Pinpoint the cell where the given text exists, returning its [x, y] midpoint coordinate. 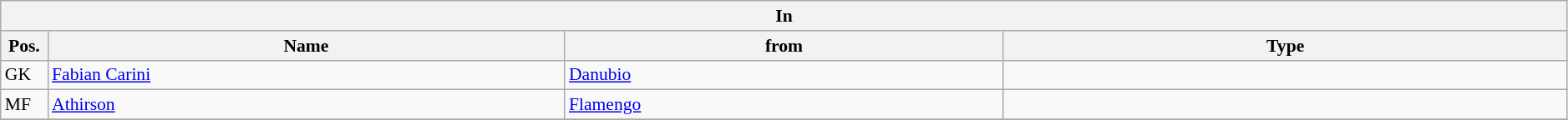
Danubio [784, 75]
GK [24, 75]
from [784, 46]
Pos. [24, 46]
Type [1285, 46]
In [784, 16]
Flamengo [784, 105]
Name [306, 46]
Athirson [306, 105]
MF [24, 105]
Fabian Carini [306, 75]
